Search for the cell housing the specified text and yield its [X, Y] center coordinate. 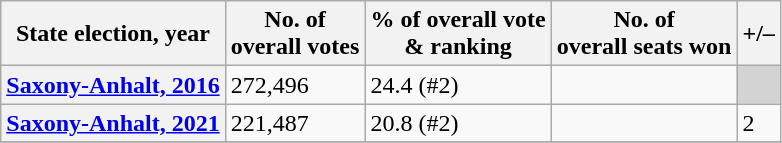
% of overall vote & ranking [458, 34]
State election, year [113, 34]
Saxony-Anhalt, 2016 [113, 85]
No. ofoverall seats won [644, 34]
Saxony-Anhalt, 2021 [113, 123]
24.4 (#2) [458, 85]
No. ofoverall votes [295, 34]
20.8 (#2) [458, 123]
272,496 [295, 85]
2 [758, 123]
221,487 [295, 123]
+/– [758, 34]
